Output the [X, Y] coordinate of the center of the cell containing the given text.  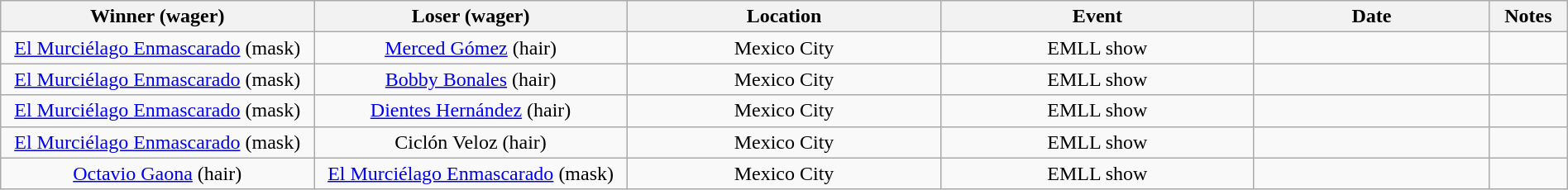
Location [784, 17]
Notes [1528, 17]
Loser (wager) [471, 17]
Winner (wager) [157, 17]
Octavio Gaona (hair) [157, 173]
Date [1371, 17]
Event [1097, 17]
Merced Gómez (hair) [471, 48]
Ciclón Veloz (hair) [471, 142]
Bobby Bonales (hair) [471, 79]
Dientes Hernández (hair) [471, 111]
